Determine the (X, Y) coordinate at the center of the cell enclosing the given text.  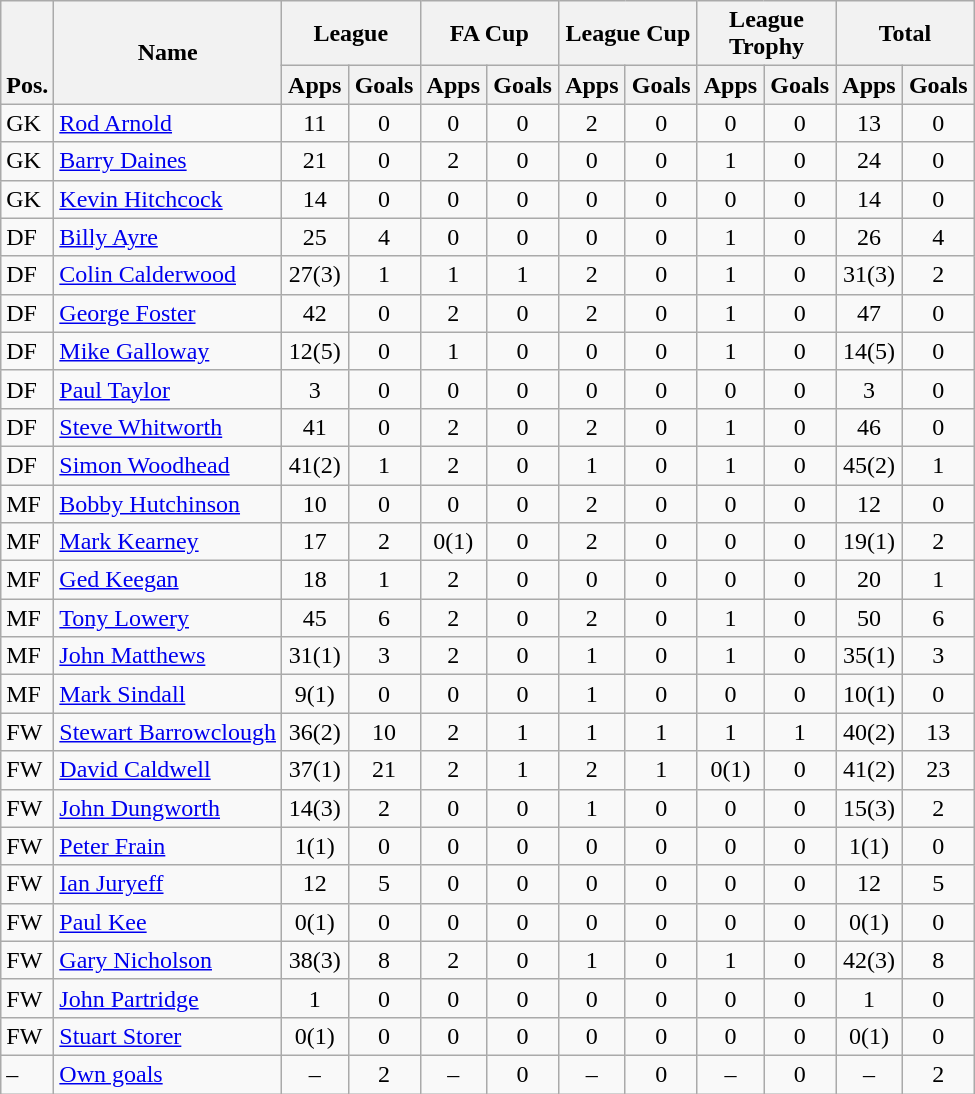
31(3) (870, 275)
14(3) (314, 808)
42(3) (870, 960)
Mark Kearney (168, 542)
Bobby Hutchinson (168, 503)
John Dungworth (168, 808)
Mike Galloway (168, 351)
38(3) (314, 960)
47 (870, 313)
David Caldwell (168, 770)
Total (906, 34)
27(3) (314, 275)
Peter Frain (168, 846)
41 (314, 427)
Ged Keegan (168, 580)
14(5) (870, 351)
25 (314, 237)
9(1) (314, 694)
45 (314, 618)
26 (870, 237)
Pos. (28, 52)
League (350, 34)
Rod Arnold (168, 123)
31(1) (314, 656)
George Foster (168, 313)
John Partridge (168, 998)
20 (870, 580)
15(3) (870, 808)
FA Cup (490, 34)
35(1) (870, 656)
League Trophy (766, 34)
11 (314, 123)
Billy Ayre (168, 237)
Colin Calderwood (168, 275)
John Matthews (168, 656)
24 (870, 161)
Stuart Storer (168, 1036)
Ian Juryeff (168, 884)
37(1) (314, 770)
10(1) (870, 694)
50 (870, 618)
Paul Kee (168, 922)
42 (314, 313)
36(2) (314, 732)
League Cup (628, 34)
Gary Nicholson (168, 960)
19(1) (870, 542)
46 (870, 427)
40(2) (870, 732)
Paul Taylor (168, 389)
Barry Daines (168, 161)
Name (168, 52)
18 (314, 580)
Mark Sindall (168, 694)
Steve Whitworth (168, 427)
Stewart Barrowclough (168, 732)
Tony Lowery (168, 618)
45(2) (870, 465)
Simon Woodhead (168, 465)
12(5) (314, 351)
17 (314, 542)
Own goals (168, 1074)
23 (938, 770)
Kevin Hitchcock (168, 199)
